Identify which cell holds the provided text, then report its [X, Y] central coordinate. 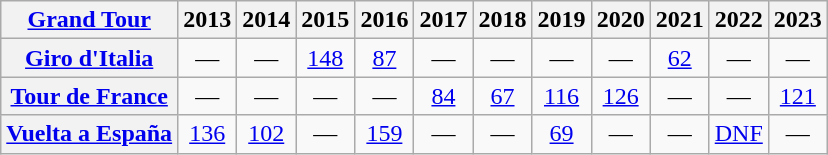
2018 [502, 20]
2016 [384, 20]
2020 [620, 20]
126 [620, 96]
Vuelta a España [90, 134]
87 [384, 58]
2021 [680, 20]
148 [326, 58]
Grand Tour [90, 20]
84 [444, 96]
2023 [798, 20]
69 [562, 134]
2015 [326, 20]
2014 [266, 20]
67 [502, 96]
Giro d'Italia [90, 58]
62 [680, 58]
102 [266, 134]
159 [384, 134]
2013 [208, 20]
136 [208, 134]
2022 [738, 20]
2017 [444, 20]
2019 [562, 20]
Tour de France [90, 96]
DNF [738, 134]
116 [562, 96]
121 [798, 96]
